Locate the cell with the specified text and output its [x, y] center coordinate. 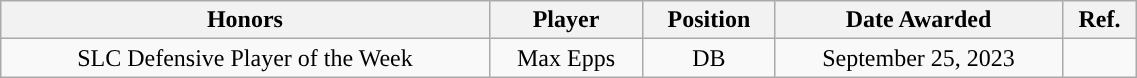
Ref. [1100, 20]
September 25, 2023 [918, 58]
DB [709, 58]
Player [566, 20]
SLC Defensive Player of the Week [245, 58]
Max Epps [566, 58]
Position [709, 20]
Honors [245, 20]
Date Awarded [918, 20]
